Detect which cell encompasses the target text, then output its [x, y] center coordinate. 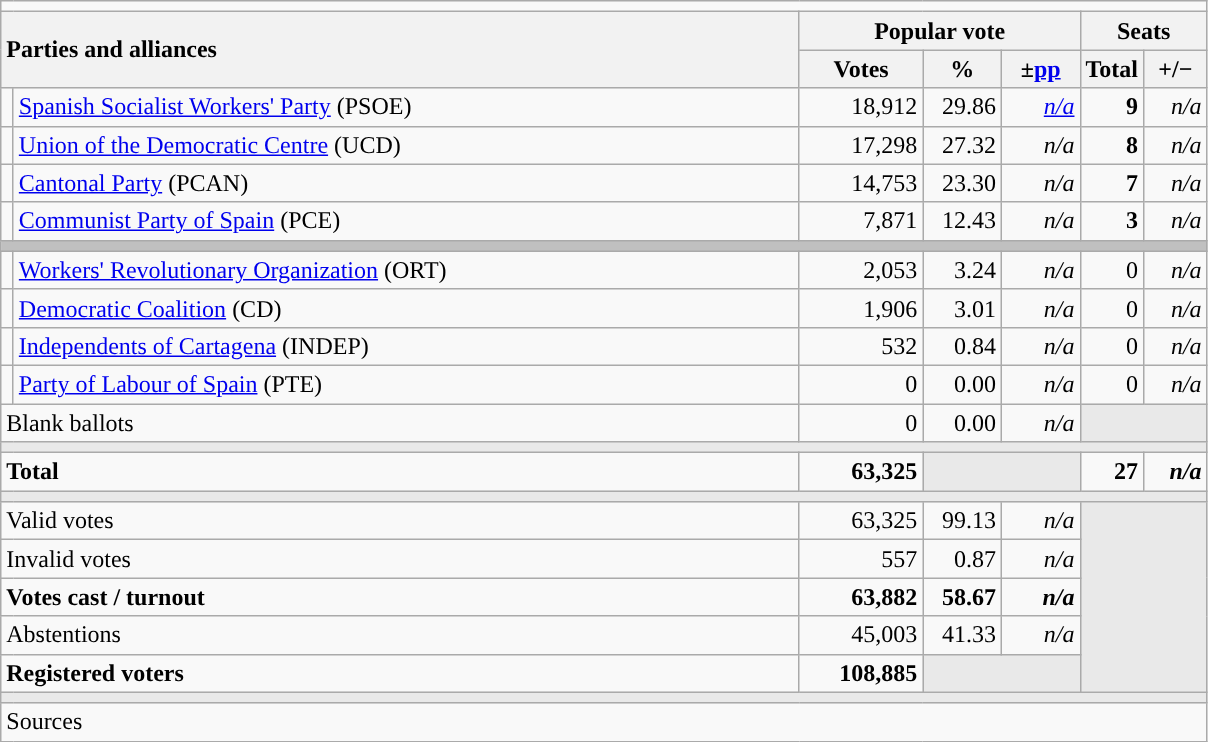
Spanish Socialist Workers' Party (PSOE) [406, 107]
Workers' Revolutionary Organization (ORT) [406, 270]
Communist Party of Spain (PCE) [406, 221]
8 [1112, 145]
±pp [1040, 69]
Votes [861, 69]
Independents of Cartagena (INDEP) [406, 346]
18,912 [861, 107]
58.67 [962, 597]
Registered voters [400, 673]
Sources [604, 722]
Popular vote [940, 31]
Blank ballots [400, 423]
Valid votes [400, 521]
0.84 [962, 346]
14,753 [861, 183]
7,871 [861, 221]
3.01 [962, 308]
% [962, 69]
29.86 [962, 107]
41.33 [962, 635]
Invalid votes [400, 559]
27 [1112, 472]
99.13 [962, 521]
3 [1112, 221]
557 [861, 559]
63,882 [861, 597]
23.30 [962, 183]
45,003 [861, 635]
Party of Labour of Spain (PTE) [406, 384]
2,053 [861, 270]
0.87 [962, 559]
3.24 [962, 270]
Cantonal Party (PCAN) [406, 183]
9 [1112, 107]
Seats [1144, 31]
Parties and alliances [400, 50]
Votes cast / turnout [400, 597]
Abstentions [400, 635]
+/− [1176, 69]
Union of the Democratic Centre (UCD) [406, 145]
12.43 [962, 221]
532 [861, 346]
17,298 [861, 145]
7 [1112, 183]
Democratic Coalition (CD) [406, 308]
1,906 [861, 308]
27.32 [962, 145]
108,885 [861, 673]
